Extract the (X, Y) coordinate from the center of the cell holding the provided text.  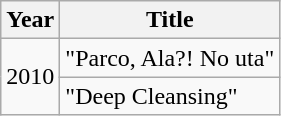
Year (30, 20)
"Deep Cleansing" (170, 96)
2010 (30, 77)
Title (170, 20)
"Parco, Ala?! No uta" (170, 58)
